Extract the [x, y] coordinate from the center of the cell holding the provided text.  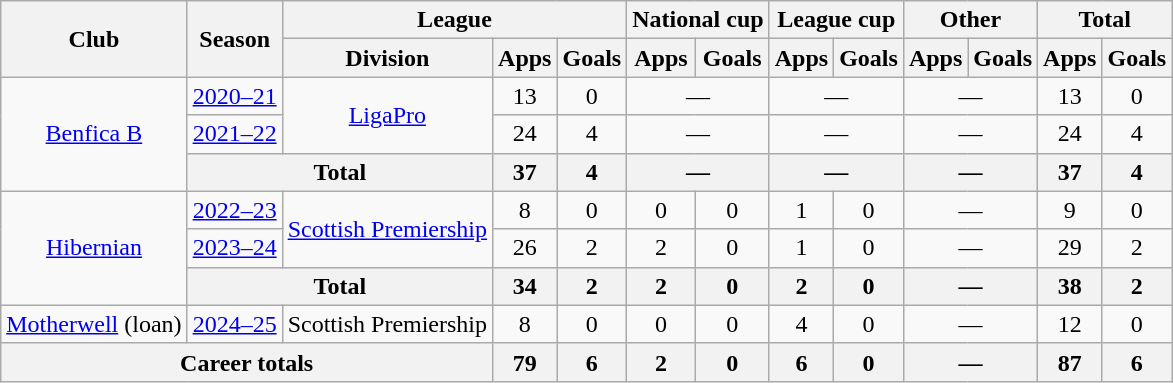
Club [94, 39]
34 [525, 286]
Motherwell (loan) [94, 324]
2024–25 [234, 324]
2022–23 [234, 210]
2020–21 [234, 96]
National cup [698, 20]
29 [1070, 248]
2021–22 [234, 134]
League [454, 20]
Other [970, 20]
79 [525, 362]
LigaPro [387, 115]
2023–24 [234, 248]
Season [234, 39]
Career totals [247, 362]
26 [525, 248]
9 [1070, 210]
Benfica B [94, 134]
87 [1070, 362]
38 [1070, 286]
Hibernian [94, 248]
12 [1070, 324]
League cup [836, 20]
Division [387, 58]
